Scan for the cell matching the given text and deliver its [x, y] coordinate at center. 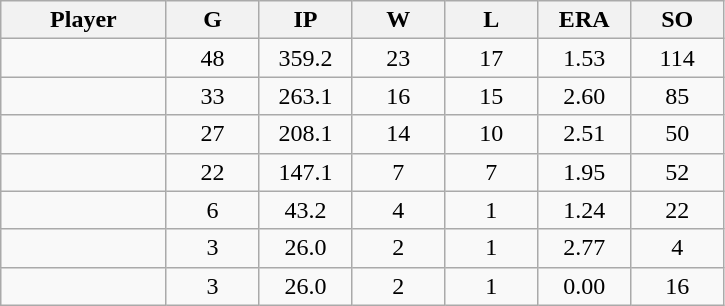
Player [84, 20]
52 [678, 172]
1.95 [584, 172]
14 [398, 134]
359.2 [306, 58]
208.1 [306, 134]
1.53 [584, 58]
23 [398, 58]
IP [306, 20]
2.51 [584, 134]
43.2 [306, 210]
33 [212, 96]
17 [492, 58]
SO [678, 20]
10 [492, 134]
2.60 [584, 96]
15 [492, 96]
G [212, 20]
85 [678, 96]
L [492, 20]
2.77 [584, 248]
50 [678, 134]
48 [212, 58]
W [398, 20]
1.24 [584, 210]
0.00 [584, 286]
ERA [584, 20]
27 [212, 134]
263.1 [306, 96]
147.1 [306, 172]
6 [212, 210]
114 [678, 58]
